Scan for the cell matching the given text and deliver its [x, y] coordinate at center. 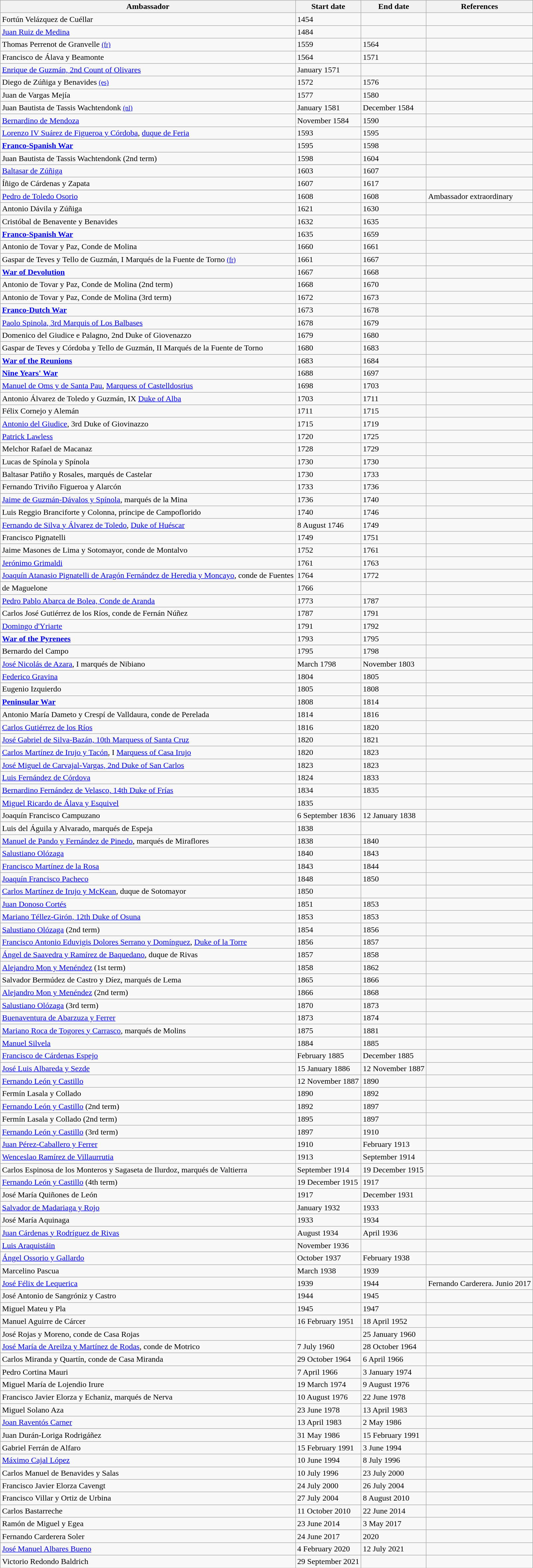
November 1936 [328, 1245]
Ángel de Saavedra y Ramírez de Baquedano, duque de Rivas [148, 955]
1688 [328, 373]
José María Quiñones de León [148, 1195]
Antonio de Tovar y Paz, Conde de Molina (3rd term) [148, 297]
Fernando Triviño Figueroa y Alarcón [148, 487]
Bernardo del Campo [148, 651]
October 1937 [328, 1258]
Fernando Carderera Soler [148, 1536]
Fernando León y Castillo [148, 1081]
War of the Reunions [148, 360]
Francisco de Cárdenas Espejo [148, 1056]
February 1885 [328, 1056]
1454 [328, 19]
Joaquín Francisco Pacheco [148, 879]
6 September 1836 [328, 816]
José Miguel de Carvajal-Vargas, 2nd Duke of San Carlos [148, 765]
23 June 2014 [328, 1523]
War of Devolution [148, 272]
18 April 1952 [394, 1321]
6 April 1966 [394, 1359]
1833 [394, 778]
Antonio de Tovar y Paz, Conde de Molina [148, 247]
1725 [394, 436]
Diego de Zúñiga y Benavides (es) [148, 82]
Salustiano Olózaga (3rd term) [148, 1005]
12 July 2021 [394, 1549]
November 1803 [394, 664]
Fermín Lasala y Collado (2nd term) [148, 1119]
José Nicolás de Azara, I marqués de Nibiano [148, 664]
24 July 2000 [328, 1486]
Gaspar de Teves y Tello de Guzmán, I Marqués de la Fuente de Torno (fr) [148, 259]
Carlos Miranda y Quartín, conde de Casa Miranda [148, 1359]
Antonio Álvarez de Toledo y Guzmán, IX Duke of Alba [148, 399]
José Félix de Lequerica [148, 1283]
1766 [328, 588]
Federico Gravina [148, 677]
Bernardino de Mendoza [148, 120]
23 June 1978 [328, 1410]
1603 [328, 171]
Carlos José Gutiérrez de los Ríos, conde de Fernán Núñez [148, 613]
Paolo Spinola, 3rd Marquis of Los Balbases [148, 323]
8 August 1746 [328, 525]
1798 [394, 651]
1697 [394, 373]
1764 [328, 576]
1865 [328, 980]
Bernardino Fernández de Velasco, 14th Duke of Frías [148, 790]
January 1581 [328, 108]
Juan Pérez-Caballero y Ferrer [148, 1144]
Juan Donoso Cortés [148, 904]
1868 [394, 993]
Luis Reggio Branciforte y Colonna, príncipe de Campoflorido [148, 512]
Fernando León y Castillo (4th term) [148, 1182]
1621 [328, 209]
1881 [394, 1031]
Alejandro Mon y Menéndez (2nd term) [148, 993]
Buenaventura de Abarzuza y Ferrer [148, 1018]
Antonio de Tovar y Paz, Conde de Molina (2nd term) [148, 285]
22 June 1978 [394, 1397]
José Rojas y Moreno, conde de Casa Rojas [148, 1334]
Francisco Javier Elorza y Echaniz, marqués de Nerva [148, 1397]
Íñigo de Cárdenas y Zapata [148, 184]
Melchor Rafael de Macanaz [148, 449]
Antonio María Dameto y Crespí de Valldaura, conde de Perelada [148, 714]
Mariano Roca de Togores y Carrasco, marqués de Molins [148, 1031]
25 January 1960 [394, 1334]
Luis del Águila y Alvarado, marqués de Espeja [148, 828]
Victorio Redondo Baldrich [148, 1561]
Wenceslao Ramírez de Villaurrutia [148, 1157]
March 1798 [328, 664]
1660 [328, 247]
1934 [394, 1220]
1559 [328, 45]
1684 [394, 360]
1672 [328, 297]
15 January 1886 [328, 1068]
10 June 1994 [328, 1460]
February 1938 [394, 1258]
January 1932 [328, 1208]
10 August 1976 [328, 1397]
1895 [328, 1119]
Lorenzo IV Suárez de Figueroa y Córdoba, duque de Feria [148, 133]
Peninsular War [148, 702]
1913 [328, 1157]
1746 [394, 512]
Pedro Pablo Abarca de Bolea, Conde de Aranda [148, 601]
José María Aquinaga [148, 1220]
1670 [394, 285]
Mariano Téllez-Girón, 12th Duke of Osuna [148, 917]
1821 [394, 740]
Francisco Martínez de la Rosa [148, 866]
Joaquín Atanasio Pignatelli de Aragón Fernández de Heredia y Moncayo, conde de Fuentes [148, 576]
January 1571 [328, 70]
1632 [328, 222]
Carlos Martínez de Irujo y Tacón, I Marquess of Casa Irujo [148, 752]
Jerónimo Grimaldi [148, 563]
Alejandro Mon y Menéndez (1st term) [148, 968]
3 January 1974 [394, 1372]
24 June 2017 [328, 1536]
1751 [394, 537]
Fernando León y Castillo (2nd term) [148, 1106]
Antonio Dávila y Zúñiga [148, 209]
Juan de Vargas Mejía [148, 95]
Enrique de Guzmán, 2nd Count of Olivares [148, 70]
End date [394, 7]
August 1934 [328, 1233]
Juan Bautista de Tassis Wachtendonk (2nd term) [148, 158]
1854 [328, 929]
Francisco de Álava y Beamonte [148, 57]
1763 [394, 563]
Juan Bautista de Tassis Wachtendonk (nl) [148, 108]
Antonio del Giudice, 3rd Duke of Giovinazzo [148, 424]
8 August 2010 [394, 1498]
Manuel Aguirre de Cárcer [148, 1321]
1719 [394, 424]
Miguel Mateu y Pla [148, 1309]
1572 [328, 82]
4 February 2020 [328, 1549]
1617 [394, 184]
Marcelino Pascua [148, 1271]
Baltasar Patiño y Rosales, marqués de Castelar [148, 474]
Joaquín Francisco Campuzano [148, 816]
Ramón de Miguel y Egea [148, 1523]
1698 [328, 386]
1885 [394, 1043]
Start date [328, 7]
29 September 2021 [328, 1561]
Fermín Lasala y Collado [148, 1094]
Eugenio Izquierdo [148, 689]
Carlos Manuel de Benavides y Salas [148, 1473]
Salustiano Olózaga (2nd term) [148, 929]
29 October 1964 [328, 1359]
Francisco Javier Elorza Cavengt [148, 1486]
Gaspar de Teves y Córdoba y Tello de Guzmán, II Marqués de la Fuente de Torno [148, 348]
27 July 2004 [328, 1498]
31 May 1986 [328, 1435]
26 July 2004 [394, 1486]
Jaime Masones de Lima y Sotomayor, conde de Montalvo [148, 550]
1729 [394, 449]
War of the Pyrenees [148, 639]
1844 [394, 866]
April 1936 [394, 1233]
Thomas Perrenot de Granvelle (fr) [148, 45]
José María de Areilza y Martínez de Rodas, conde de Motrico [148, 1346]
Carlos Espinosa de los Monteros y Sagaseta de Ilurdoz, marqués de Valtierra [148, 1169]
Miguel Solano Aza [148, 1410]
Gabriel Ferrán de Alfaro [148, 1448]
Joan Raventós Carner [148, 1423]
1772 [394, 576]
November 1584 [328, 120]
Fernando de Silva y Álvarez de Toledo, Duke of Huéscar [148, 525]
February 1913 [394, 1144]
1604 [394, 158]
1824 [328, 778]
1484 [328, 32]
1848 [328, 879]
Pedro Cortina Mauri [148, 1372]
Francisco Pignatelli [148, 537]
Ambassador extraordinary [480, 196]
1773 [328, 601]
1630 [394, 209]
Pedro de Toledo Osorio [148, 196]
28 October 1964 [394, 1346]
1792 [394, 626]
Carlos Bastarreche [148, 1511]
9 August 1976 [394, 1385]
Baltasar de Zúñiga [148, 171]
11 October 2010 [328, 1511]
Franco-Dutch War [148, 310]
Miguel María de Lojendio Irure [148, 1385]
19 March 1974 [328, 1385]
8 July 1996 [394, 1460]
Miguel Ricardo de Álava y Esquivel [148, 803]
1874 [394, 1018]
1571 [394, 57]
Jaime de Guzmán-Dávalos y Spínola, marqués de la Mina [148, 500]
23 July 2000 [394, 1473]
1720 [328, 436]
16 February 1951 [328, 1321]
1862 [394, 968]
1851 [328, 904]
José Luis Albareda y Sezde [148, 1068]
1580 [394, 95]
Juan Ruiz de Medina [148, 32]
Fortún Velázquez de Cuéllar [148, 19]
Salvador Bermúdez de Castro y Díez, marqués de Lema [148, 980]
Salustiano Olózaga [148, 854]
Francisco Villar y Ortiz de Urbina [148, 1498]
1576 [394, 82]
1875 [328, 1031]
Patrick Lawless [148, 436]
Máximo Cajal López [148, 1460]
José Gabriel de Silva-Bazán, 10th Marquess of Santa Cruz [148, 740]
1793 [328, 639]
1659 [394, 234]
December 1931 [394, 1195]
1884 [328, 1043]
Luis Fernández de Córdova [148, 778]
2020 [394, 1536]
José Manuel Albares Bueno [148, 1549]
10 July 1996 [328, 1473]
1870 [328, 1005]
Cristóbal de Benavente y Benavides [148, 222]
1577 [328, 95]
Domenico del Giudice e Palagno, 2nd Duke of Giovenazzo [148, 335]
Manuel Silvela [148, 1043]
December 1584 [394, 108]
Carlos Gutiérrez de los Ríos [148, 727]
Ambassador [148, 7]
December 1885 [394, 1056]
1728 [328, 449]
de Maguelone [148, 588]
March 1938 [328, 1271]
Francisco Antonio Eduvigis Dolores Serrano y Domínguez, Duke of la Torre [148, 942]
Manuel de Pando y Fernández de Pinedo, marqués de Miraflores [148, 841]
José Antonio de Sangróniz y Castro [148, 1296]
12 January 1838 [394, 816]
Fernando León y Castillo (3rd term) [148, 1132]
2 May 1986 [394, 1423]
Domingo d'Yriarte [148, 626]
Manuel de Oms y de Santa Pau, Marquess of Castelldosrius [148, 386]
1593 [328, 133]
7 July 1960 [328, 1346]
Juan Durán-Loriga Rodrigáñez [148, 1435]
1804 [328, 677]
Lucas de Spínola y Spínola [148, 462]
1947 [394, 1309]
Salvador de Madariaga y Rojo [148, 1208]
Ángel Ossorio y Gallardo [148, 1258]
1834 [328, 790]
22 June 2014 [394, 1511]
References [480, 7]
Carlos Martínez de Irujo y McKean, duque de Sotomayor [148, 891]
1590 [394, 120]
3 June 1994 [394, 1448]
Juan Cárdenas y Rodríguez de Rivas [148, 1233]
7 April 1966 [328, 1372]
Fernando Carderera. Junio 2017 [480, 1283]
Félix Cornejo y Alemán [148, 411]
Luis Araquistáin [148, 1245]
3 May 2017 [394, 1523]
Nine Years' War [148, 373]
1752 [328, 550]
